Locate the cell with the specified text and output its (x, y) center coordinate. 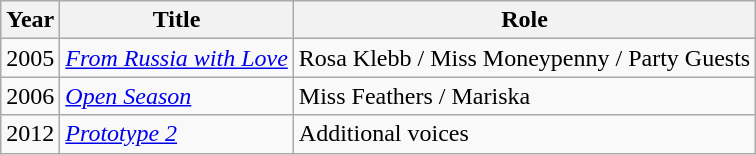
Miss Feathers / Mariska (524, 96)
Role (524, 20)
2006 (30, 96)
Title (177, 20)
Additional voices (524, 134)
Open Season (177, 96)
2005 (30, 58)
Rosa Klebb / Miss Moneypenny / Party Guests (524, 58)
From Russia with Love (177, 58)
2012 (30, 134)
Prototype 2 (177, 134)
Year (30, 20)
